Locate the cell with the specified text and output its [x, y] center coordinate. 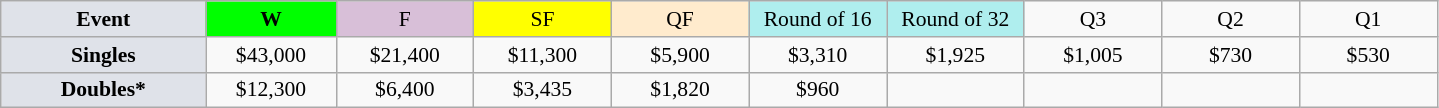
$530 [1368, 55]
$21,400 [405, 55]
Event [104, 19]
Round of 16 [818, 19]
QF [680, 19]
$12,300 [271, 90]
SF [543, 19]
$3,310 [818, 55]
$730 [1231, 55]
Q1 [1368, 19]
F [405, 19]
$5,900 [680, 55]
Round of 32 [955, 19]
$11,300 [543, 55]
$1,005 [1093, 55]
$1,820 [680, 90]
$6,400 [405, 90]
$1,925 [955, 55]
$3,435 [543, 90]
Q2 [1231, 19]
Singles [104, 55]
Q3 [1093, 19]
$960 [818, 90]
$43,000 [271, 55]
W [271, 19]
Doubles* [104, 90]
